Capture the cell that displays the provided text and extract its (X, Y) central coordinate. 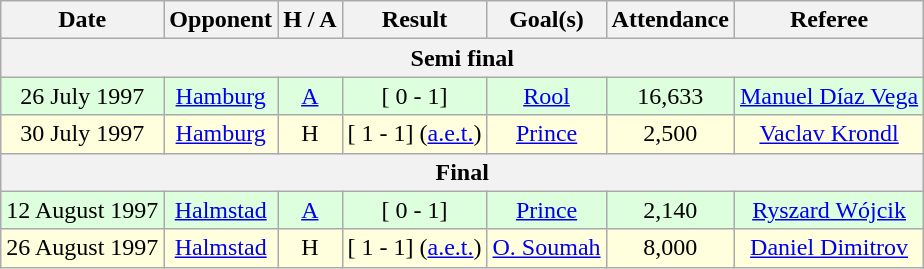
2,140 (670, 210)
Date (82, 20)
30 July 1997 (82, 134)
O. Soumah (546, 248)
Ryszard Wójcik (828, 210)
Goal(s) (546, 20)
26 July 1997 (82, 96)
Opponent (221, 20)
8,000 (670, 248)
Final (462, 172)
Referee (828, 20)
Attendance (670, 20)
16,633 (670, 96)
2,500 (670, 134)
Manuel Díaz Vega (828, 96)
Rool (546, 96)
Vaclav Krondl (828, 134)
Semi final (462, 58)
26 August 1997 (82, 248)
12 August 1997 (82, 210)
Result (414, 20)
Daniel Dimitrov (828, 248)
H / A (310, 20)
